Output the (X, Y) coordinate of the center of the cell containing the given text.  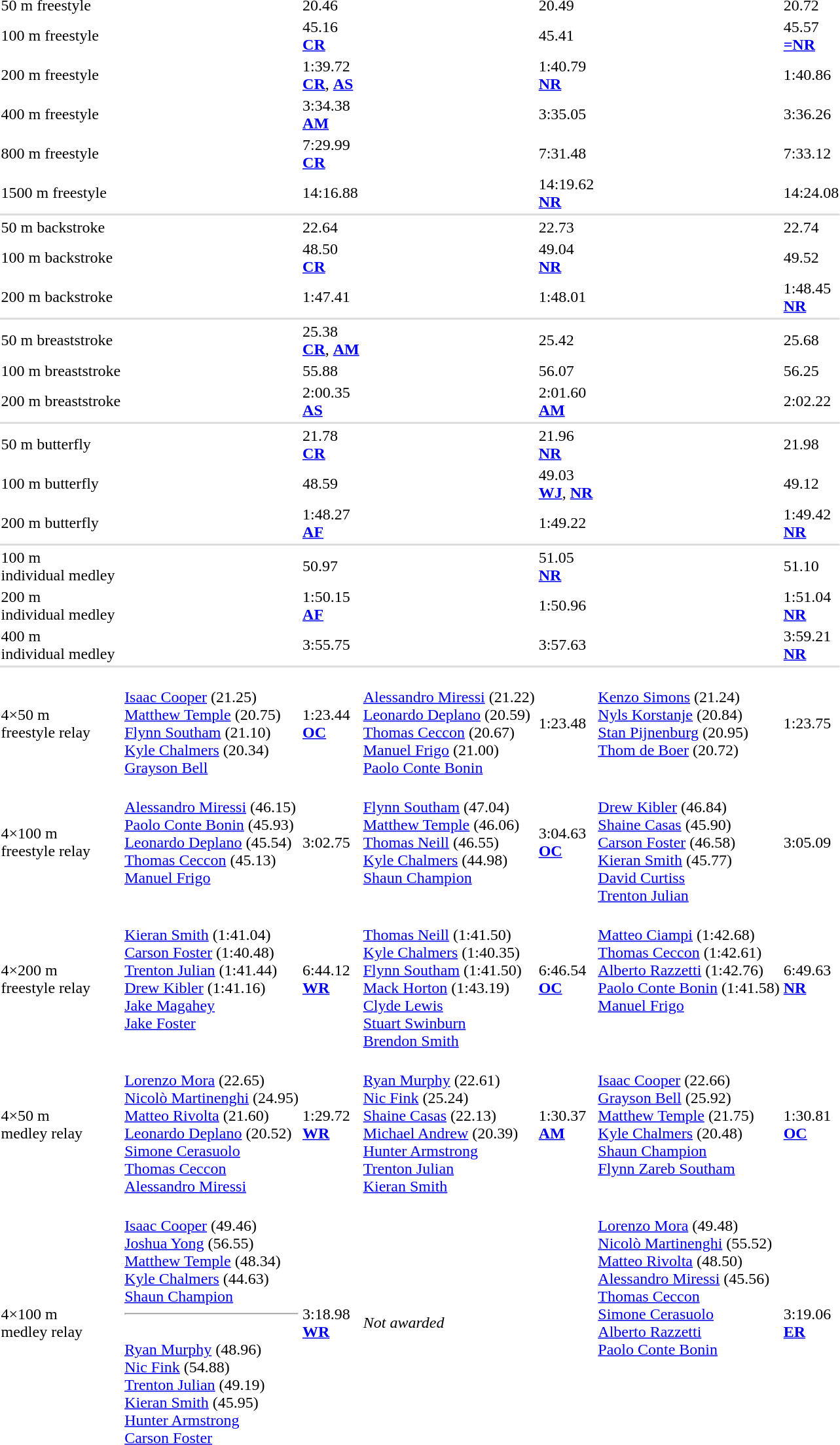
Isaac Cooper (21.25)Matthew Temple (20.75)Flynn Southam (21.10)Kyle Chalmers (20.34)Grayson Bell (212, 723)
200 mindividual medley (61, 605)
4×50 mmedley relay (61, 1124)
6:44.12WR (331, 979)
14:19.62NR (566, 193)
1:49.42NR (811, 523)
14:24.08 (811, 193)
3:35.05 (566, 114)
4×50 mfreestyle relay (61, 723)
51.10 (811, 566)
49.03WJ, NR (566, 483)
49.12 (811, 483)
56.07 (566, 371)
50 m backstroke (61, 227)
100 mindividual medley (61, 566)
3:04.63OC (566, 842)
200 m backstroke (61, 297)
49.52 (811, 258)
4×100 mfreestyle relay (61, 842)
800 m freestyle (61, 153)
100 m breaststroke (61, 371)
2:00.35AS (331, 401)
1:51.04NR (811, 605)
6:46.54OC (566, 979)
2:02.22 (811, 401)
22.73 (566, 227)
3:59.21NR (811, 645)
Alessandro Miressi (21.22)Leonardo Deplano (20.59)Thomas Ceccon (20.67)Manuel Frigo (21.00)Paolo Conte Bonin (449, 723)
3:36.26 (811, 114)
6:49.63NR (811, 979)
21.96NR (566, 444)
45.57=NR (811, 35)
7:33.12 (811, 153)
1:50.96 (566, 605)
7:31.48 (566, 153)
1:40.79NR (566, 75)
100 m freestyle (61, 35)
4×200 mfreestyle relay (61, 979)
Lorenzo Mora (22.65)Nicolò Martinenghi (24.95)Matteo Rivolta (21.60)Leonardo Deplano (20.52)Simone CerasuoloThomas CecconAlessandro Miressi (212, 1124)
Flynn Southam (47.04)Matthew Temple (46.06)Thomas Neill (46.55)Kyle Chalmers (44.98)Shaun Champion (449, 842)
Isaac Cooper (22.66)Grayson Bell (25.92)Matthew Temple (21.75)Kyle Chalmers (20.48)Shaun ChampionFlynn Zareb Southam (689, 1124)
49.04NR (566, 258)
22.74 (811, 227)
400 mindividual medley (61, 645)
3:05.09 (811, 842)
1500 m freestyle (61, 193)
25.38CR, AM (331, 341)
Alessandro Miressi (46.15)Paolo Conte Bonin (45.93)Leonardo Deplano (45.54)Thomas Ceccon (45.13)Manuel Frigo (212, 842)
Drew Kibler (46.84)Shaine Casas (45.90)Carson Foster (46.58)Kieran Smith (45.77)David CurtissTrenton Julian (689, 842)
1:50.15AF (331, 605)
100 m backstroke (61, 258)
Kieran Smith (1:41.04)Carson Foster (1:40.48)Trenton Julian (1:41.44)Drew Kibler (1:41.16)Jake MagaheyJake Foster (212, 979)
1:30.37AM (566, 1124)
1:29.72WR (331, 1124)
25.42 (566, 341)
400 m freestyle (61, 114)
3:57.63 (566, 645)
45.41 (566, 35)
1:40.86 (811, 75)
200 m butterfly (61, 523)
3:34.38AM (331, 114)
7:29.99CR (331, 153)
48.50CR (331, 258)
14:16.88 (331, 193)
1:47.41 (331, 297)
56.25 (811, 371)
50 m butterfly (61, 444)
48.59 (331, 483)
3:55.75 (331, 645)
Thomas Neill (1:41.50)Kyle Chalmers (1:40.35)Flynn Southam (1:41.50)Mack Horton (1:43.19)Clyde LewisStuart SwinburnBrendon Smith (449, 979)
1:48.27AF (331, 523)
1:30.81OC (811, 1124)
2:01.60AM (566, 401)
200 m breaststroke (61, 401)
100 m butterfly (61, 483)
Ryan Murphy (22.61)Nic Fink (25.24)Shaine Casas (22.13)Michael Andrew (20.39)Hunter ArmstrongTrenton JulianKieran Smith (449, 1124)
51.05NR (566, 566)
50.97 (331, 566)
21.78CR (331, 444)
1:23.48 (566, 723)
55.88 (331, 371)
Matteo Ciampi (1:42.68)Thomas Ceccon (1:42.61)Alberto Razzetti (1:42.76)Paolo Conte Bonin (1:41.58)Manuel Frigo (689, 979)
22.64 (331, 227)
200 m freestyle (61, 75)
1:23.75 (811, 723)
25.68 (811, 341)
3:02.75 (331, 842)
1:49.22 (566, 523)
50 m breaststroke (61, 341)
45.16CR (331, 35)
1:39.72CR, AS (331, 75)
1:48.01 (566, 297)
1:23.44OC (331, 723)
1:48.45NR (811, 297)
21.98 (811, 444)
Kenzo Simons (21.24)Nyls Korstanje (20.84)Stan Pijnenburg (20.95)Thom de Boer (20.72) (689, 723)
